Locate the cell with the specified text and output its [x, y] center coordinate. 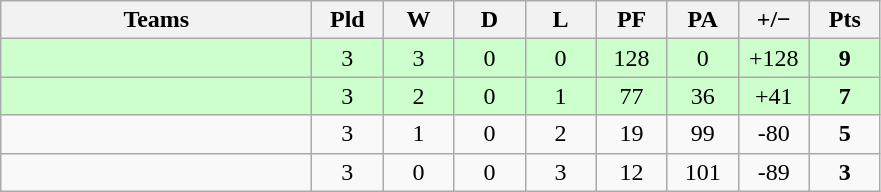
Pts [844, 20]
+41 [774, 96]
Pld [348, 20]
Teams [156, 20]
36 [702, 96]
PA [702, 20]
PF [632, 20]
+128 [774, 58]
101 [702, 172]
7 [844, 96]
W [418, 20]
128 [632, 58]
5 [844, 134]
9 [844, 58]
L [560, 20]
-89 [774, 172]
12 [632, 172]
D [490, 20]
77 [632, 96]
19 [632, 134]
-80 [774, 134]
99 [702, 134]
+/− [774, 20]
